Locate the cell with the specified text and output its (x, y) center coordinate. 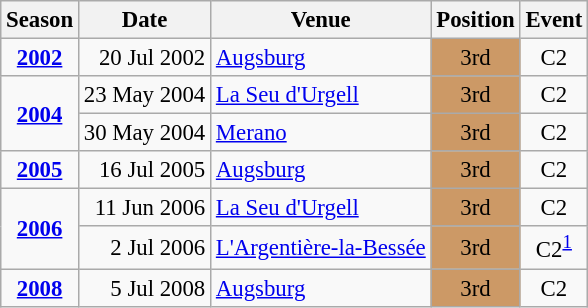
23 May 2004 (144, 95)
L'Argentière-la-Bessée (321, 247)
2002 (40, 58)
Merano (321, 133)
2005 (40, 170)
11 Jun 2006 (144, 208)
2 Jul 2006 (144, 247)
Venue (321, 20)
Position (476, 20)
16 Jul 2005 (144, 170)
Season (40, 20)
Event (554, 20)
30 May 2004 (144, 133)
2008 (40, 288)
20 Jul 2002 (144, 58)
2006 (40, 229)
C21 (554, 247)
2004 (40, 114)
Date (144, 20)
5 Jul 2008 (144, 288)
